Capture the cell that displays the provided text and extract its (X, Y) central coordinate. 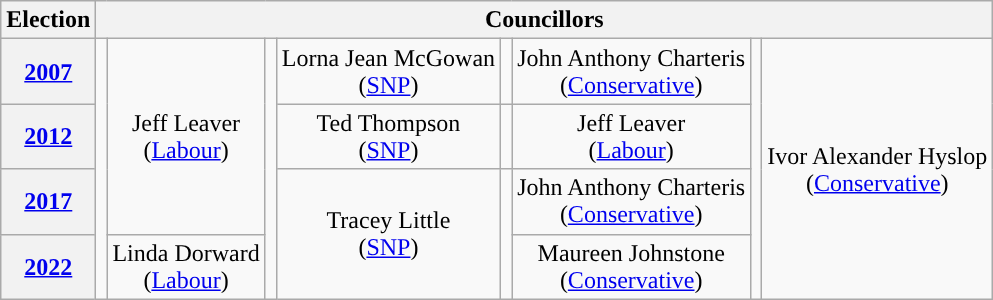
Linda Dorward(Labour) (186, 266)
Ted Thompson(SNP) (388, 136)
Ivor Alexander Hyslop(Conservative) (878, 169)
Councillors (544, 20)
Maureen Johnstone(Conservative) (632, 266)
Lorna Jean McGowan(SNP) (388, 72)
2012 (48, 136)
Tracey Little(SNP) (388, 234)
2017 (48, 202)
Election (48, 20)
2007 (48, 72)
2022 (48, 266)
